Output the (x, y) coordinate of the center of the cell containing the given text.  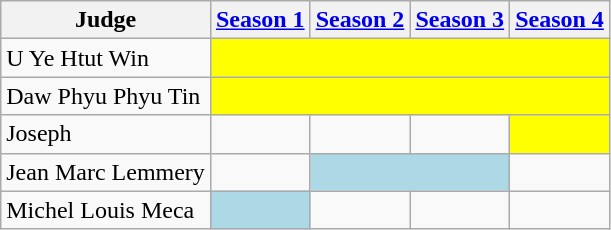
U Ye Htut Win (106, 58)
Judge (106, 20)
Season 1 (260, 20)
Season 2 (360, 20)
Season 3 (460, 20)
Michel Louis Meca (106, 210)
Season 4 (560, 20)
Joseph (106, 134)
Daw Phyu Phyu Tin (106, 96)
Jean Marc Lemmery (106, 172)
